Capture the cell that displays the provided text and extract its (x, y) central coordinate. 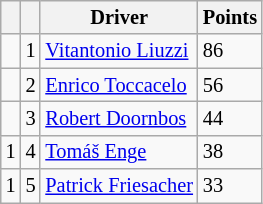
3 (31, 118)
Tomáš Enge (118, 152)
5 (31, 186)
Robert Doornbos (118, 118)
86 (230, 51)
Enrico Toccacelo (118, 85)
Driver (118, 17)
56 (230, 85)
44 (230, 118)
Vitantonio Liuzzi (118, 51)
38 (230, 152)
Patrick Friesacher (118, 186)
4 (31, 152)
Points (230, 17)
2 (31, 85)
33 (230, 186)
